From the cell containing the given text, extract its center point as [x, y] coordinate. 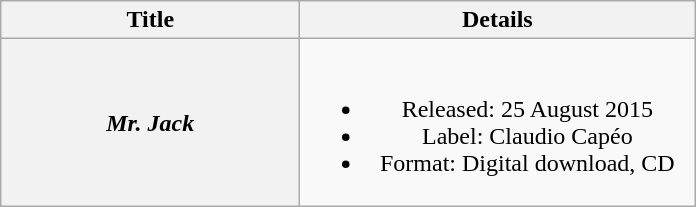
Title [150, 20]
Details [498, 20]
Mr. Jack [150, 122]
Released: 25 August 2015Label: Claudio CapéoFormat: Digital download, CD [498, 122]
